Extract the [X, Y] coordinate from the center of the cell holding the provided text.  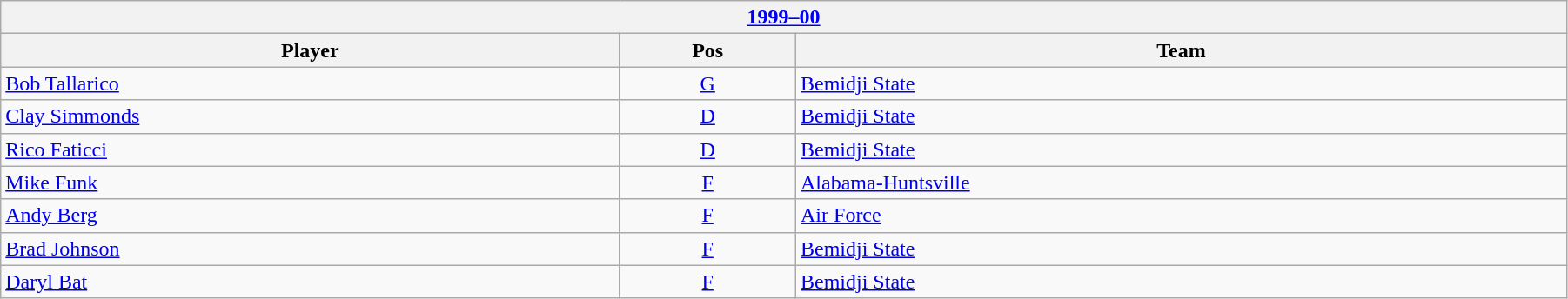
Andy Berg [310, 216]
Brad Johnson [310, 249]
Bob Tallarico [310, 83]
Mike Funk [310, 183]
Air Force [1182, 216]
Team [1182, 50]
Rico Faticci [310, 149]
Player [310, 50]
1999–00 [784, 17]
Daryl Bat [310, 282]
Pos [708, 50]
Clay Simmonds [310, 116]
G [708, 83]
Alabama-Huntsville [1182, 183]
